Search for the cell housing the specified text and yield its [x, y] center coordinate. 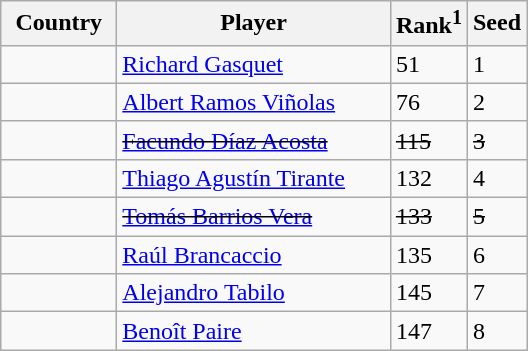
6 [496, 255]
Country [59, 24]
147 [428, 331]
2 [496, 102]
Rank1 [428, 24]
8 [496, 331]
135 [428, 255]
Richard Gasquet [254, 64]
5 [496, 217]
7 [496, 293]
Seed [496, 24]
3 [496, 140]
Player [254, 24]
Albert Ramos Viñolas [254, 102]
132 [428, 178]
145 [428, 293]
Thiago Agustín Tirante [254, 178]
133 [428, 217]
Tomás Barrios Vera [254, 217]
Alejandro Tabilo [254, 293]
51 [428, 64]
76 [428, 102]
Benoît Paire [254, 331]
1 [496, 64]
Raúl Brancaccio [254, 255]
115 [428, 140]
Facundo Díaz Acosta [254, 140]
4 [496, 178]
